Return the (x, y) coordinate for the center point of the cell that contains the specified text.  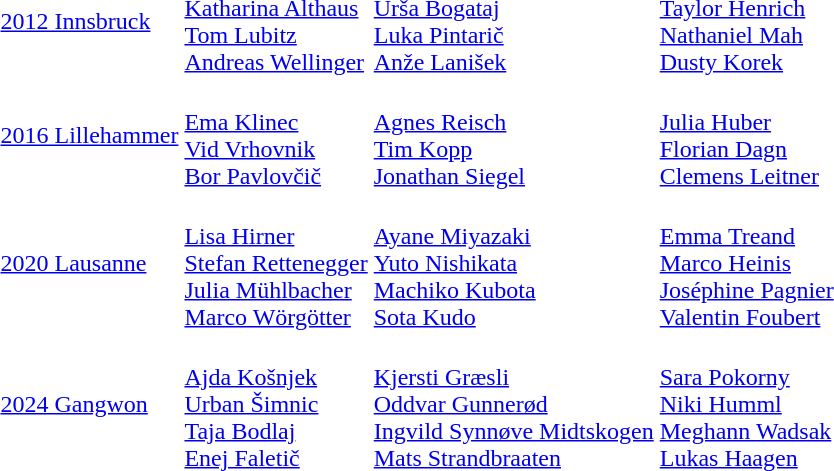
Ema KlinecVid VrhovnikBor Pavlovčič (276, 136)
Lisa HirnerStefan RetteneggerJulia MühlbacherMarco Wörgötter (276, 263)
Ayane MiyazakiYuto NishikataMachiko KubotaSota Kudo (514, 263)
Agnes ReischTim KoppJonathan Siegel (514, 136)
